Extract the [x, y] coordinate from the center of the cell holding the provided text.  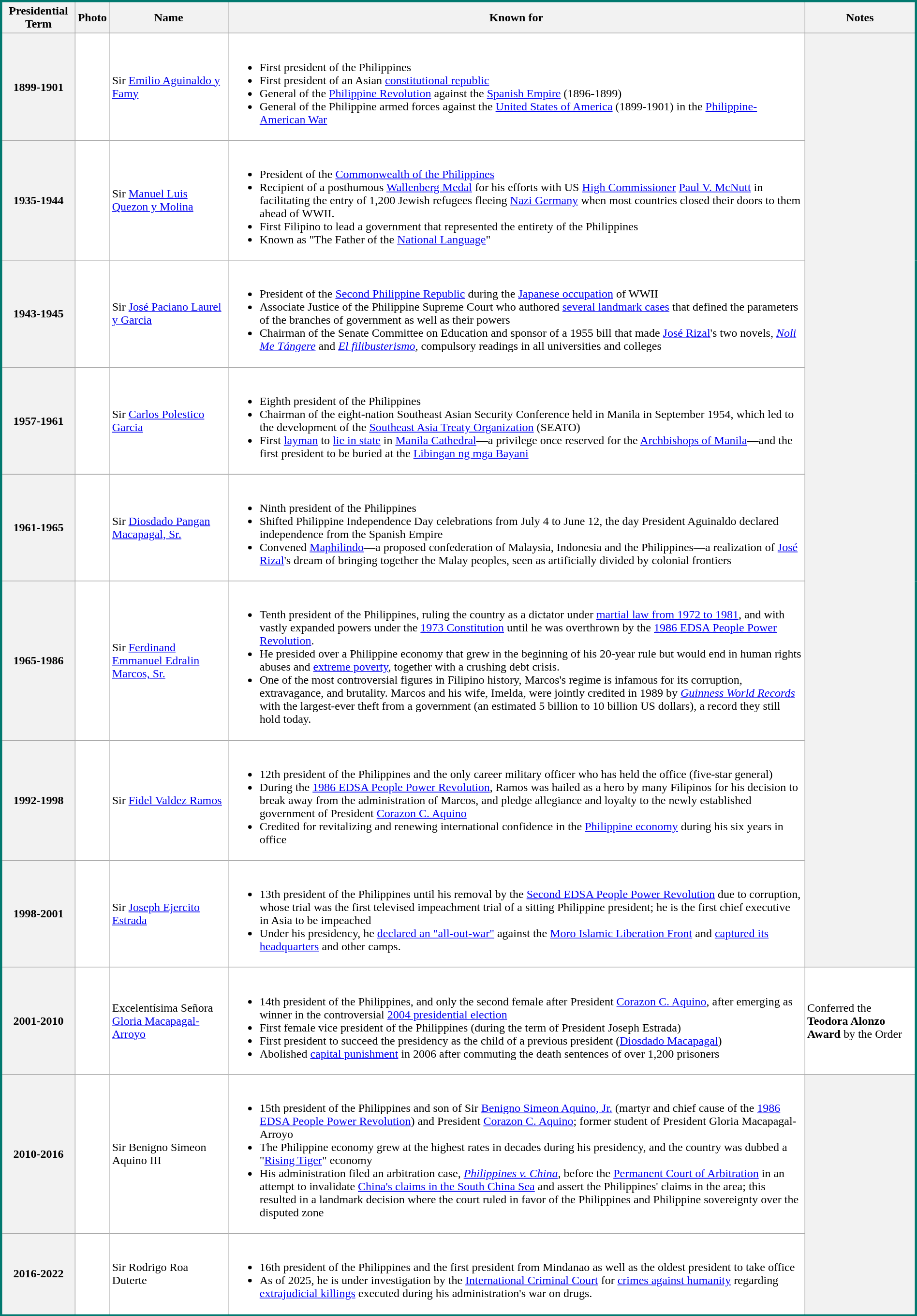
1935-1944 [38, 200]
2010-2016 [38, 1153]
Sir Emilio Aguinaldo y Famy [168, 87]
Sir Rodrigo Roa Duterte [168, 1274]
1957-1961 [38, 421]
1992-1998 [38, 800]
1943-1945 [38, 314]
1961-1965 [38, 527]
Sir Diosdado Pangan Macapagal, Sr. [168, 527]
Notes [860, 17]
Sir Manuel Luis Quezon y Molina [168, 200]
Presidential Term [38, 17]
Sir Benigno Simeon Aquino III [168, 1153]
1899-1901 [38, 87]
Excelentísima Señora Gloria Macapagal-Arroyo [168, 1021]
Sir Carlos Polestico Garcia [168, 421]
2001-2010 [38, 1021]
Sir Ferdinand Emmanuel Edralin Marcos, Sr. [168, 661]
Sir José Paciano Laurel y Garcia [168, 314]
Known for [516, 17]
Sir Fidel Valdez Ramos [168, 800]
Photo [92, 17]
1965-1986 [38, 661]
Name [168, 17]
1998-2001 [38, 913]
Sir Joseph Ejercito Estrada [168, 913]
2016-2022 [38, 1274]
Conferred the Teodora Alonzo Award by the Order [860, 1021]
